From the cell containing the given text, extract its center point as (x, y) coordinate. 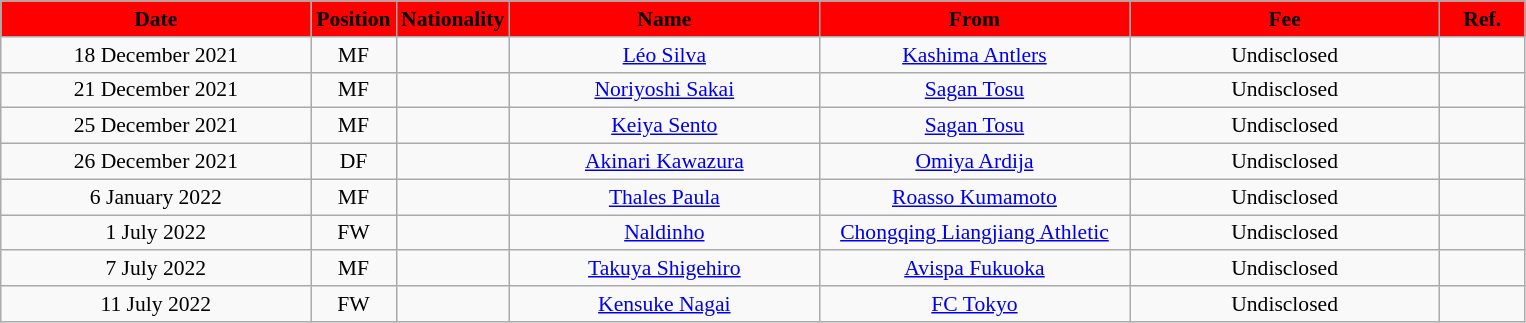
Thales Paula (664, 197)
Kashima Antlers (974, 55)
26 December 2021 (156, 162)
Name (664, 19)
11 July 2022 (156, 304)
6 January 2022 (156, 197)
Avispa Fukuoka (974, 269)
DF (354, 162)
Léo Silva (664, 55)
1 July 2022 (156, 233)
Ref. (1482, 19)
Takuya Shigehiro (664, 269)
7 July 2022 (156, 269)
25 December 2021 (156, 126)
Omiya Ardija (974, 162)
Date (156, 19)
Keiya Sento (664, 126)
Position (354, 19)
Noriyoshi Sakai (664, 90)
Nationality (452, 19)
From (974, 19)
18 December 2021 (156, 55)
Naldinho (664, 233)
Chongqing Liangjiang Athletic (974, 233)
Fee (1285, 19)
21 December 2021 (156, 90)
Akinari Kawazura (664, 162)
Kensuke Nagai (664, 304)
Roasso Kumamoto (974, 197)
FC Tokyo (974, 304)
